For the text-containing cell, return its midpoint in [x, y] coordinate format. 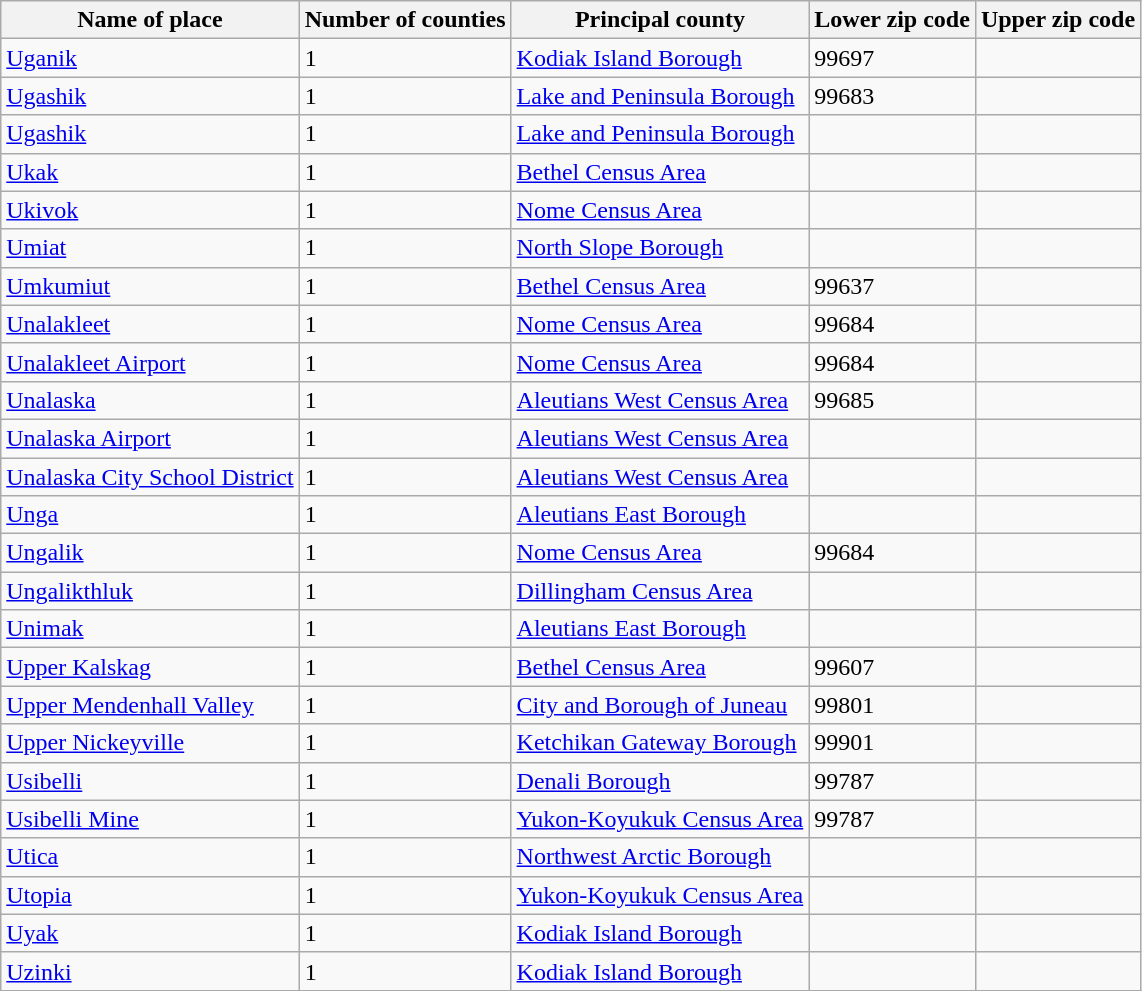
Northwest Arctic Borough [660, 857]
Upper Mendenhall Valley [150, 705]
Usibelli [150, 781]
Umkumiut [150, 286]
Ketchikan Gateway Borough [660, 743]
Usibelli Mine [150, 819]
99697 [892, 58]
Ukivok [150, 210]
Ungalikthluk [150, 591]
99685 [892, 400]
Utica [150, 857]
Upper Nickeyville [150, 743]
Unga [150, 515]
99801 [892, 705]
Uganik [150, 58]
99901 [892, 743]
Uyak [150, 933]
99607 [892, 667]
Uzinki [150, 971]
North Slope Borough [660, 248]
City and Borough of Juneau [660, 705]
Name of place [150, 20]
Dillingham Census Area [660, 591]
Unalakleet Airport [150, 362]
Unalaska [150, 400]
Ukak [150, 172]
Upper zip code [1058, 20]
Unalakleet [150, 324]
Upper Kalskag [150, 667]
99637 [892, 286]
Lower zip code [892, 20]
Denali Borough [660, 781]
Unimak [150, 629]
Umiat [150, 248]
Utopia [150, 895]
Unalaska Airport [150, 438]
99683 [892, 96]
Unalaska City School District [150, 477]
Principal county [660, 20]
Ungalik [150, 553]
Number of counties [405, 20]
